Pinpoint the cell where the given text exists, returning its (X, Y) midpoint coordinate. 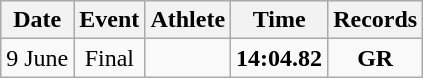
Date (38, 20)
Time (280, 20)
GR (376, 58)
Records (376, 20)
Athlete (188, 20)
14:04.82 (280, 58)
Final (110, 58)
Event (110, 20)
9 June (38, 58)
